For the text-containing cell, return its midpoint in (X, Y) coordinate format. 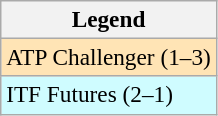
Legend (108, 19)
ATP Challenger (1–3) (108, 57)
ITF Futures (2–1) (108, 95)
